Scan for the cell matching the given text and deliver its (x, y) coordinate at center. 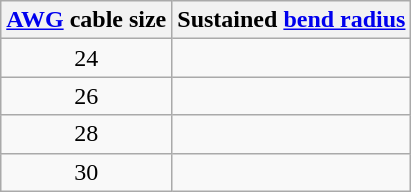
24 (86, 58)
30 (86, 172)
AWG cable size (86, 20)
Sustained bend radius (292, 20)
28 (86, 134)
26 (86, 96)
